Find where the given text appears and provide that cell's center as [x, y] coordinate. 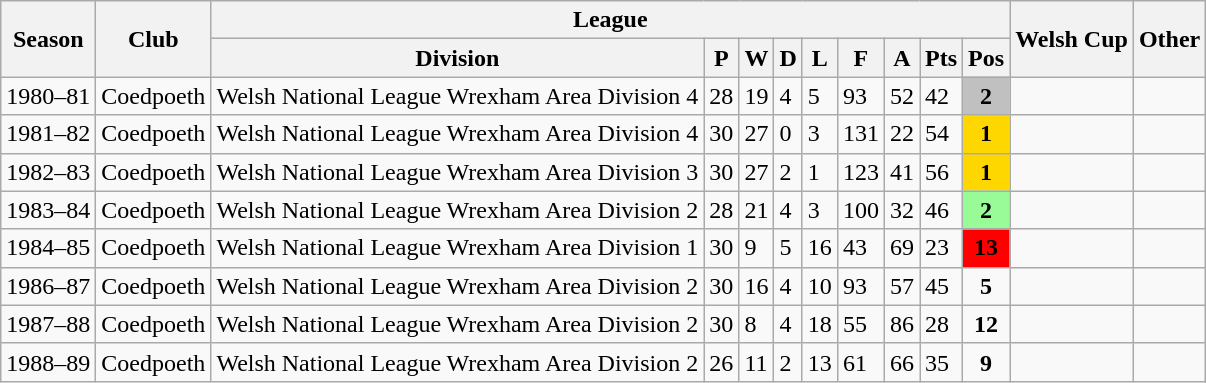
18 [820, 324]
12 [986, 324]
League [610, 20]
69 [902, 248]
L [820, 58]
26 [722, 362]
P [722, 58]
Pts [942, 58]
32 [902, 210]
1988–89 [48, 362]
1981–82 [48, 134]
F [860, 58]
55 [860, 324]
56 [942, 172]
45 [942, 286]
66 [902, 362]
Welsh Cup [1072, 39]
Division [458, 58]
123 [860, 172]
57 [902, 286]
41 [902, 172]
52 [902, 96]
1984–85 [48, 248]
23 [942, 248]
D [788, 58]
1986–87 [48, 286]
Season [48, 39]
0 [788, 134]
11 [756, 362]
1980–81 [48, 96]
1983–84 [48, 210]
Other [1169, 39]
Club [154, 39]
22 [902, 134]
21 [756, 210]
Welsh National League Wrexham Area Division 3 [458, 172]
46 [942, 210]
43 [860, 248]
Welsh National League Wrexham Area Division 1 [458, 248]
54 [942, 134]
8 [756, 324]
A [902, 58]
1982–83 [48, 172]
1987–88 [48, 324]
19 [756, 96]
10 [820, 286]
35 [942, 362]
W [756, 58]
100 [860, 210]
131 [860, 134]
42 [942, 96]
Pos [986, 58]
86 [902, 324]
61 [860, 362]
